Output the [X, Y] coordinate of the center of the cell containing the given text.  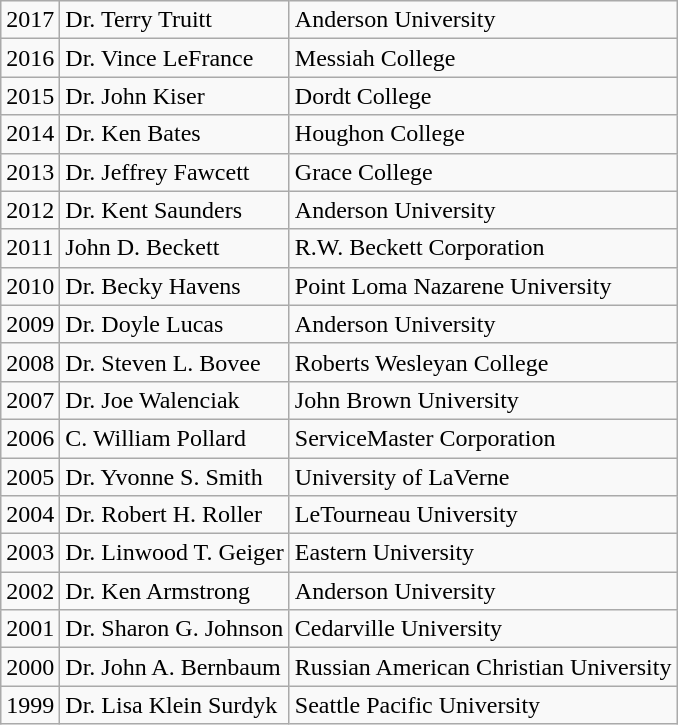
Dr. Vince LeFrance [174, 58]
2003 [30, 553]
Cedarville University [483, 629]
2010 [30, 286]
Russian American Christian University [483, 667]
Point Loma Nazarene University [483, 286]
2007 [30, 400]
Roberts Wesleyan College [483, 362]
Dr. Linwood T. Geiger [174, 553]
2012 [30, 210]
1999 [30, 705]
Dr. Ken Bates [174, 134]
Dr. Steven L. Bovee [174, 362]
2004 [30, 515]
Dr. Lisa Klein Surdyk [174, 705]
R.W. Beckett Corporation [483, 248]
Dr. Terry Truitt [174, 20]
University of LaVerne [483, 477]
2005 [30, 477]
Dr. Kent Saunders [174, 210]
ServiceMaster Corporation [483, 438]
John D. Beckett [174, 248]
Dr. Joe Walenciak [174, 400]
2013 [30, 172]
Seattle Pacific University [483, 705]
2017 [30, 20]
Dr. John Kiser [174, 96]
2006 [30, 438]
Houghon College [483, 134]
Dr. John A. Bernbaum [174, 667]
John Brown University [483, 400]
Eastern University [483, 553]
Grace College [483, 172]
2000 [30, 667]
2014 [30, 134]
Dr. Yvonne S. Smith [174, 477]
Dr. Ken Armstrong [174, 591]
Messiah College [483, 58]
C. William Pollard [174, 438]
LeTourneau University [483, 515]
2016 [30, 58]
Dr. Sharon G. Johnson [174, 629]
2002 [30, 591]
2011 [30, 248]
2008 [30, 362]
Dordt College [483, 96]
Dr. Doyle Lucas [174, 324]
Dr. Jeffrey Fawcett [174, 172]
2009 [30, 324]
2015 [30, 96]
Dr. Becky Havens [174, 286]
2001 [30, 629]
Dr. Robert H. Roller [174, 515]
